Extract the (x, y) coordinate from the center of the cell holding the provided text.  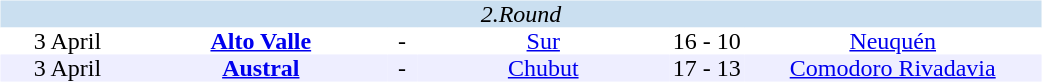
Comodoro Rivadavia (893, 68)
Sur (544, 42)
Austral (260, 68)
17 - 13 (707, 68)
Chubut (544, 68)
Alto Valle (260, 42)
2.Round (520, 14)
16 - 10 (707, 42)
Neuquén (893, 42)
